For the text-containing cell, return its midpoint in [X, Y] coordinate format. 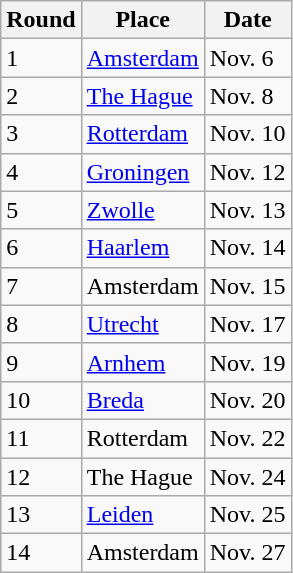
Nov. 13 [248, 210]
Nov. 17 [248, 324]
Nov. 25 [248, 515]
5 [41, 210]
14 [41, 553]
Nov. 20 [248, 400]
3 [41, 134]
4 [41, 172]
11 [41, 438]
Leiden [142, 515]
1 [41, 58]
Round [41, 20]
Groningen [142, 172]
9 [41, 362]
8 [41, 324]
Utrecht [142, 324]
13 [41, 515]
Nov. 22 [248, 438]
Nov. 12 [248, 172]
Nov. 15 [248, 286]
2 [41, 96]
12 [41, 477]
Nov. 19 [248, 362]
Haarlem [142, 248]
10 [41, 400]
Nov. 27 [248, 553]
Nov. 24 [248, 477]
Nov. 14 [248, 248]
Nov. 10 [248, 134]
Zwolle [142, 210]
Nov. 8 [248, 96]
Place [142, 20]
Nov. 6 [248, 58]
Arnhem [142, 362]
7 [41, 286]
Date [248, 20]
Breda [142, 400]
6 [41, 248]
